Extract the [X, Y] coordinate from the center of the cell holding the provided text.  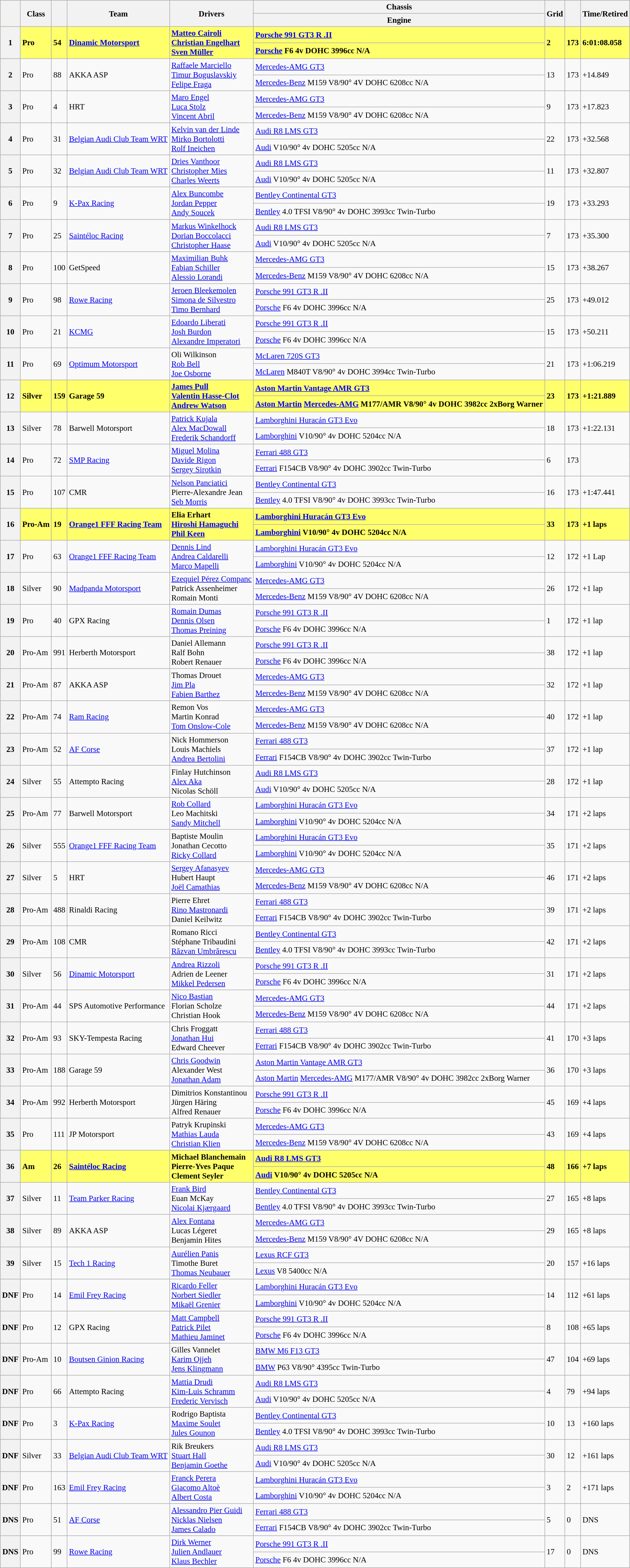
Rodrigo Baptista Maxime Soulet Jules Gounon [212, 1424]
74 [60, 717]
488 [60, 910]
Drivers [212, 13]
+1:22.131 [605, 428]
Dries Vanthoor Christopher Mies Charles Weerts [212, 171]
79 [572, 1391]
+171 laps [605, 1488]
157 [572, 1263]
Matteo Cairoli Christian Engelhart Sven Müller [212, 43]
Alex Fontana Lucas Légeret Benjamin Hites [212, 1231]
Rinaldi Racing [119, 910]
90 [60, 589]
Oli Wilkinson Rob Bell Joe Osborne [212, 364]
46 [555, 878]
Dennis Lind Andrea Caldarelli Marco Mapelli [212, 557]
43 [555, 1134]
77 [60, 813]
6:01:08.058 [605, 43]
Matt Campbell Patrick Pilet Mathieu Jaminet [212, 1327]
72 [60, 460]
+94 laps [605, 1391]
Michael Blanchemain Pierre-Yves Paque Clement Seyler [212, 1167]
Team Parker Racing [119, 1199]
SPS Automotive Performance [119, 1006]
99 [60, 1552]
Pierre Ehret Rino Mastronardi Daniel Keilwitz [212, 910]
992 [60, 1102]
Ram Racing [119, 717]
41 [555, 1038]
Remon Vos Martin Konrad Tom Onslow-Cole [212, 717]
+35.300 [605, 236]
Tech 1 Racing [119, 1263]
Optimum Motorsport [119, 364]
Finlay Hutchinson Alex Aka Nicolas Schöll [212, 781]
Kelvin van der Linde Mirko Bortolotti Rolf Ineichen [212, 139]
Engine [399, 20]
+49.012 [605, 300]
+1:47.441 [605, 492]
Chassis [399, 7]
Dirk Werner Julien Andlauer Klaus Bechler [212, 1552]
Madpanda Motorsport [119, 589]
104 [572, 1359]
Frank Bird Euan McKay Nicolai Kjærgaard [212, 1199]
159 [60, 396]
98 [60, 300]
+1:21.889 [605, 396]
100 [60, 267]
+1:06.219 [605, 364]
Class [36, 13]
Aurélien Panis Timothe Buret Thomas Neubauer [212, 1263]
BMW M6 F13 GT3 [399, 1351]
163 [60, 1488]
Elia Erhart Hiroshi Hamaguchi Phil Keen [212, 524]
James Pull Valentin Hasse-Clot Andrew Watson [212, 396]
69 [60, 364]
42 [555, 942]
+17.823 [605, 107]
56 [60, 974]
Raffaele Marciello Timur Boguslavskiy Felipe Fraga [212, 75]
93 [60, 1038]
McLaren 720S GT3 [399, 356]
Patryk Krupinski Mathias Lauda Christian Klien [212, 1134]
63 [60, 557]
991 [60, 653]
47 [555, 1359]
Daniel Allemann Ralf Bohn Robert Renauer [212, 653]
Miguel Molina Davide Rigon Sergey Sirotkin [212, 460]
78 [60, 428]
+50.211 [605, 332]
Rob Collard Leo Machitski Sandy Mitchell [212, 813]
Romano Ricci Stéphane Tribaudini Răzvan Umbrărescu [212, 942]
Alessandro Pier Guidi Nicklas Nielsen James Calado [212, 1520]
Thomas Drouet Jim Pla Fabien Barthez [212, 685]
52 [60, 749]
188 [60, 1070]
+61 laps [605, 1295]
+65 laps [605, 1327]
Chris Froggatt Jonathan Hui Edward Cheever [212, 1038]
111 [60, 1134]
87 [60, 685]
Markus Winkelhock Dorian Boccolacci Christopher Haase [212, 236]
Andrea Rizzoli Adrien de Leener Mikkel Pedersen [212, 974]
Edoardo Liberati Josh Burdon Alexandre Imperatori [212, 332]
Sergey Afanasyev Hubert Haupt Joël Camathias [212, 878]
Alex Buncombe Jordan Pepper Andy Soucek [212, 203]
BMW P63 V8/90° 4395cc Twin-Turbo [399, 1367]
Dimitrios Konstantinou Jürgen Häring Alfred Renauer [212, 1102]
24 [11, 781]
+7 laps [605, 1167]
Gilles Vannelet Karim Ojjeh Jens Klingmann [212, 1359]
McLaren M840T V8/90° 4v DOHC 3994cc Twin-Turbo [399, 372]
45 [555, 1102]
Nick Hommerson Louis Machiels Andrea Bertolini [212, 749]
+160 laps [605, 1424]
Ricardo Feller Norbert Siedler Mikaël Grenier [212, 1295]
Am [36, 1167]
Lexus V8 5400cc N/A [399, 1271]
+32.807 [605, 171]
66 [60, 1391]
+16 laps [605, 1263]
55 [60, 781]
Boutsen Ginion Racing [119, 1359]
Chris Goodwin Alexander West Jonathan Adam [212, 1070]
Grid [555, 13]
Patrick Kujala Alex MacDowall Frederik Schandorff [212, 428]
+1 Lap [605, 557]
Maro Engel Luca Stolz Vincent Abril [212, 107]
Jeroen Bleekemolen Simona de Silvestro Timo Bernhard [212, 300]
Franck Perera Giacomo Altoè Albert Costa [212, 1488]
Lexus RCF GT3 [399, 1255]
Maximilian Buhk Fabian Schiller Alessio Lorandi [212, 267]
54 [60, 43]
Nelson Panciatici Pierre-Alexandre Jean Seb Morris [212, 492]
166 [572, 1167]
Team [119, 13]
89 [60, 1231]
+1 laps [605, 524]
+33.293 [605, 203]
51 [60, 1520]
+38.267 [605, 267]
Nico Bastian Florian Scholze Christian Hook [212, 1006]
Ezequiel Pérez Companc Patrick Assenheimer Romain Monti [212, 589]
Time/Retired [605, 13]
+32.568 [605, 139]
Romain Dumas Dennis Olsen Thomas Preining [212, 621]
+14.849 [605, 75]
KCMG [119, 332]
88 [60, 75]
Rik Breukers Stuart Hall Benjamin Goethe [212, 1455]
SMP Racing [119, 460]
+161 laps [605, 1455]
107 [60, 492]
48 [555, 1167]
Mattia Drudi Kim-Luis Schramm Frederic Vervisch [212, 1391]
SKY-Tempesta Racing [119, 1038]
GetSpeed [119, 267]
112 [572, 1295]
Baptiste Moulin Jonathan Cecotto Ricky Collard [212, 846]
+69 laps [605, 1359]
JP Motorsport [119, 1134]
555 [60, 846]
